Determine the (x, y) coordinate at the center of the cell enclosing the given text.  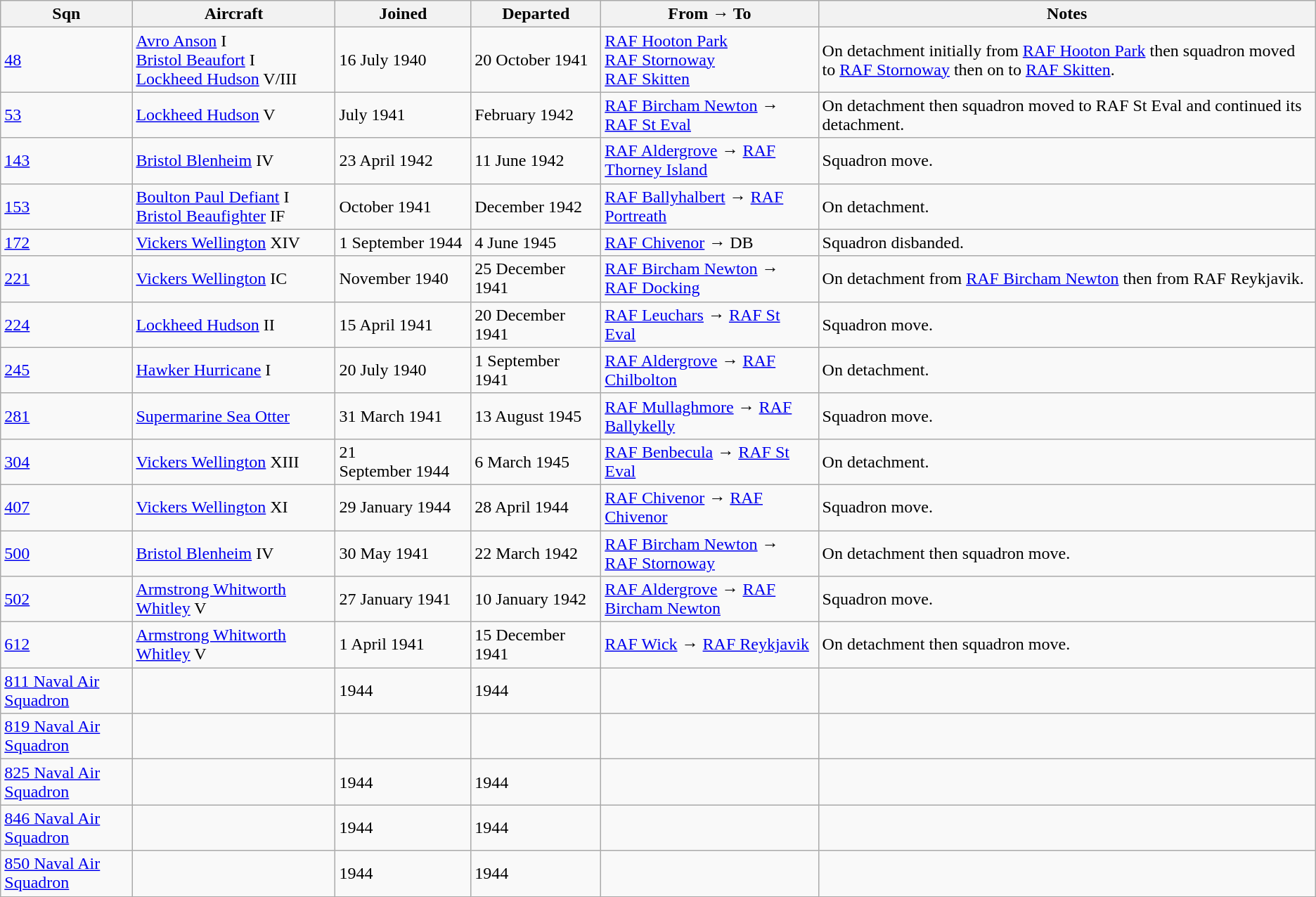
53 (66, 115)
20 December 1941 (536, 325)
143 (66, 160)
RAF Ballyhalbert → RAF Portreath (710, 207)
RAF Benbecula → RAF St Eval (710, 461)
31 March 1941 (404, 416)
From → To (710, 14)
30 May 1941 (404, 553)
Hawker Hurricane I (233, 370)
Notes (1067, 14)
Joined (404, 14)
RAF Chivenor → RAF Chivenor (710, 508)
15 December 1941 (536, 645)
48 (66, 60)
27 January 1941 (404, 599)
RAF Aldergrove → RAF Chilbolton (710, 370)
6 March 1945 (536, 461)
850 Naval Air Squadron (66, 873)
16 July 1940 (404, 60)
15 April 1941 (404, 325)
20 July 1940 (404, 370)
304 (66, 461)
Vickers Wellington IC (233, 278)
October 1941 (404, 207)
RAF Wick → RAF Reykjavik (710, 645)
28 April 1944 (536, 508)
25 December 1941 (536, 278)
Vickers Wellington XI (233, 508)
Departed (536, 14)
10 January 1942 (536, 599)
21 September 1944 (404, 461)
RAF Leuchars → RAF St Eval (710, 325)
RAF Aldergrove → RAF Thorney Island (710, 160)
RAF Mullaghmore → RAF Ballykelly (710, 416)
November 1940 (404, 278)
11 June 1942 (536, 160)
Squadron disbanded. (1067, 243)
December 1942 (536, 207)
Vickers Wellington XIII (233, 461)
29 January 1944 (404, 508)
281 (66, 416)
RAF Bircham Newton → RAF Docking (710, 278)
Avro Anson I Bristol Beaufort I Lockheed Hudson V/III (233, 60)
1 April 1941 (404, 645)
221 (66, 278)
23 April 1942 (404, 160)
Vickers Wellington XIV (233, 243)
On detachment from RAF Bircham Newton then from RAF Reykjavik. (1067, 278)
22 March 1942 (536, 553)
February 1942 (536, 115)
On detachment initially from RAF Hooton Park then squadron moved to RAF Stornoway then on to RAF Skitten. (1067, 60)
153 (66, 207)
Lockheed Hudson II (233, 325)
825 Naval Air Squadron (66, 782)
172 (66, 243)
On detachment then squadron moved to RAF St Eval and continued its detachment. (1067, 115)
502 (66, 599)
846 Naval Air Squadron (66, 828)
1 September 1944 (404, 243)
20 October 1941 (536, 60)
500 (66, 553)
612 (66, 645)
Supermarine Sea Otter (233, 416)
4 June 1945 (536, 243)
Lockheed Hudson V (233, 115)
RAF Hooton Park RAF Stornoway RAF Skitten (710, 60)
July 1941 (404, 115)
Sqn (66, 14)
224 (66, 325)
RAF Bircham Newton → RAF Stornoway (710, 553)
RAF Chivenor → DB (710, 243)
Boulton Paul Defiant IBristol Beaufighter IF (233, 207)
1 September 1941 (536, 370)
407 (66, 508)
245 (66, 370)
13 August 1945 (536, 416)
811 Naval Air Squadron (66, 690)
Aircraft (233, 14)
819 Naval Air Squadron (66, 737)
RAF Bircham Newton → RAF St Eval (710, 115)
RAF Aldergrove → RAF Bircham Newton (710, 599)
